Return [x, y] of the center of cell containing provided text 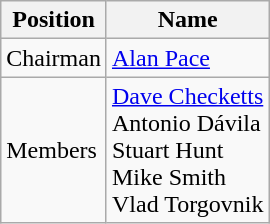
Alan Pace [187, 58]
Members [54, 150]
Dave CheckettsAntonio DávilaStuart HuntMike SmithVlad Torgovnik [187, 150]
Name [187, 20]
Position [54, 20]
Chairman [54, 58]
